Pinpoint the cell where the given text exists, returning its [x, y] midpoint coordinate. 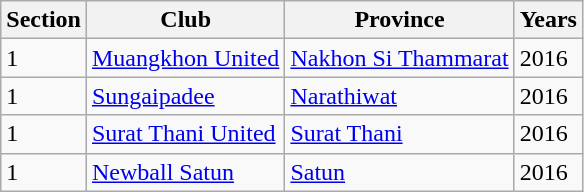
Satun [400, 172]
Section [44, 20]
Nakhon Si Thammarat [400, 58]
Sungaipadee [185, 96]
Province [400, 20]
Years [548, 20]
Newball Satun [185, 172]
Narathiwat [400, 96]
Muangkhon United [185, 58]
Club [185, 20]
Surat Thani United [185, 134]
Surat Thani [400, 134]
